Search for the cell housing the specified text and yield its [X, Y] center coordinate. 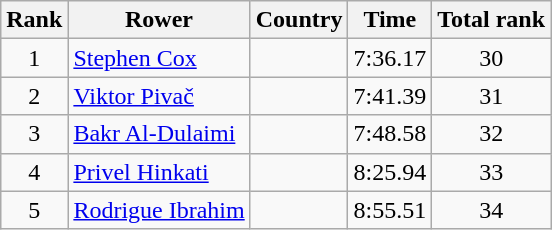
33 [492, 172]
Country [299, 20]
5 [34, 210]
Bakr Al-Dulaimi [159, 134]
34 [492, 210]
4 [34, 172]
7:41.39 [390, 96]
2 [34, 96]
7:48.58 [390, 134]
30 [492, 58]
1 [34, 58]
Privel Hinkati [159, 172]
Viktor Pivač [159, 96]
7:36.17 [390, 58]
Total rank [492, 20]
Stephen Cox [159, 58]
Rodrigue Ibrahim [159, 210]
32 [492, 134]
31 [492, 96]
8:55.51 [390, 210]
Time [390, 20]
3 [34, 134]
Rank [34, 20]
Rower [159, 20]
8:25.94 [390, 172]
